Extract the [x, y] coordinate from the center of the cell holding the provided text.  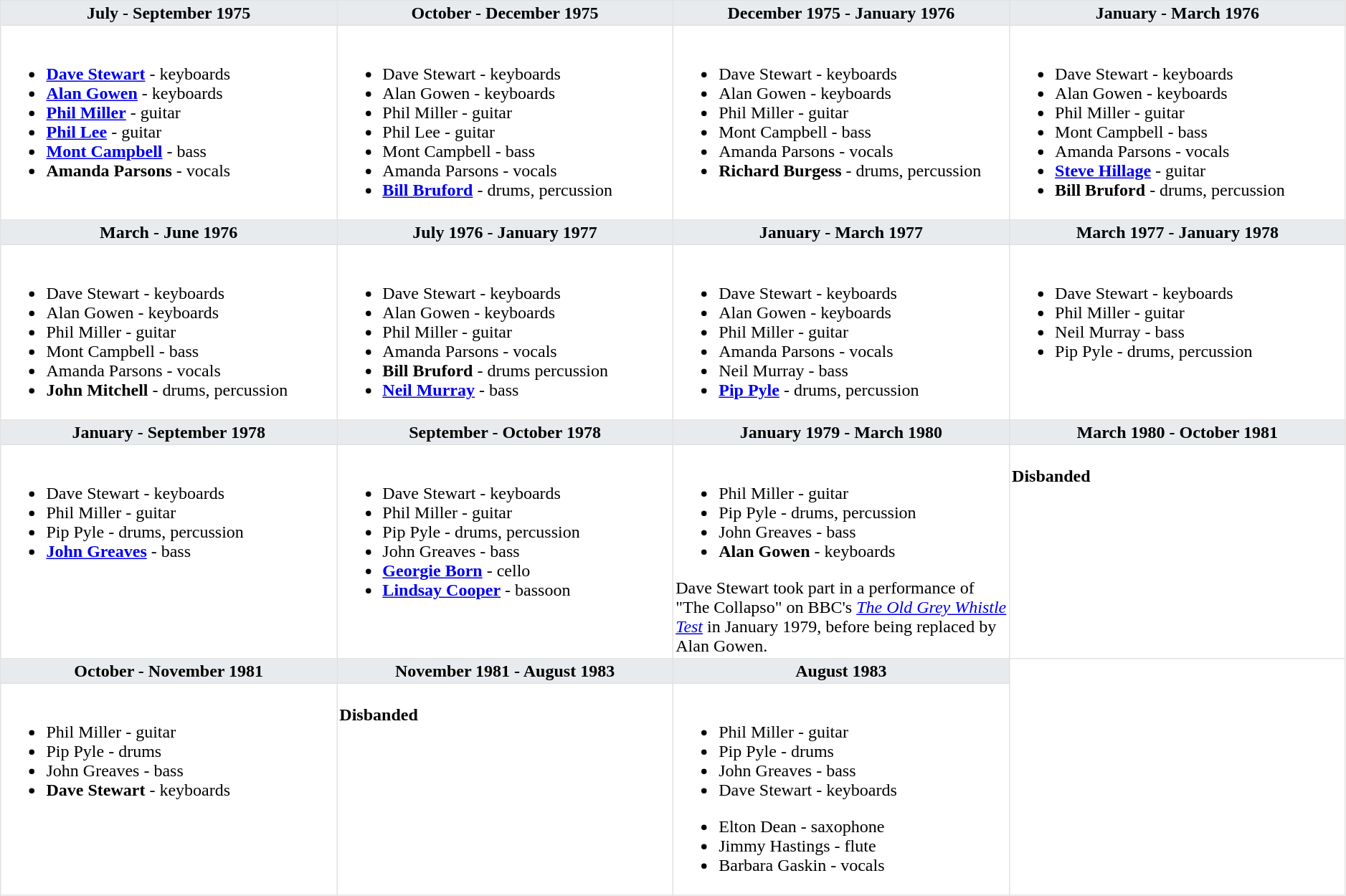
Dave Stewart - keyboardsPhil Miller - guitarPip Pyle - drums, percussionJohn Greaves - bass [169, 551]
January - September 1978 [169, 432]
July - September 1975 [169, 13]
August 1983 [840, 671]
November 1981 - August 1983 [505, 671]
October - November 1981 [169, 671]
Dave Stewart - keyboardsAlan Gowen - keyboardsPhil Miller - guitarAmanda Parsons - vocalsNeil Murray - bassPip Pyle - drums, percussion [840, 332]
Dave Stewart - keyboardsAlan Gowen - keyboardsPhil Miller - guitarAmanda Parsons - vocalsBill Bruford - drums percussionNeil Murray - bass [505, 332]
January 1979 - March 1980 [840, 432]
Dave Stewart - keyboardsAlan Gowen - keyboardsPhil Miller - guitarMont Campbell - bassAmanda Parsons - vocalsRichard Burgess - drums, percussion [840, 123]
December 1975 - January 1976 [840, 13]
October - December 1975 [505, 13]
Dave Stewart - keyboardsAlan Gowen - keyboardsPhil Miller - guitarPhil Lee - guitarMont Campbell - bassAmanda Parsons - vocals [169, 123]
March 1977 - January 1978 [1177, 232]
January - March 1976 [1177, 13]
Phil Miller - guitarPip Pyle - drumsJohn Greaves - bassDave Stewart - keyboards [169, 789]
Dave Stewart - keyboardsPhil Miller - guitarPip Pyle - drums, percussionJohn Greaves - bassGeorgie Born - celloLindsay Cooper - bassoon [505, 551]
September - October 1978 [505, 432]
March 1980 - October 1981 [1177, 432]
Dave Stewart - keyboardsAlan Gowen - keyboardsPhil Miller - guitarMont Campbell - bassAmanda Parsons - vocalsJohn Mitchell - drums, percussion [169, 332]
Dave Stewart - keyboardsPhil Miller - guitarNeil Murray - bassPip Pyle - drums, percussion [1177, 332]
Phil Miller - guitarPip Pyle - drumsJohn Greaves - bassDave Stewart - keyboardsElton Dean - saxophoneJimmy Hastings - fluteBarbara Gaskin - vocals [840, 789]
January - March 1977 [840, 232]
July 1976 - January 1977 [505, 232]
March - June 1976 [169, 232]
